Detect which cell encompasses the target text, then output its [X, Y] center coordinate. 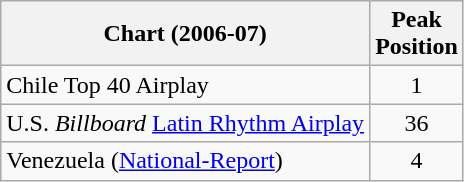
Venezuela (National-Report) [186, 161]
36 [417, 123]
4 [417, 161]
Chile Top 40 Airplay [186, 85]
1 [417, 85]
PeakPosition [417, 34]
U.S. Billboard Latin Rhythm Airplay [186, 123]
Chart (2006-07) [186, 34]
